Pinpoint the cell where the given text exists, returning its (x, y) midpoint coordinate. 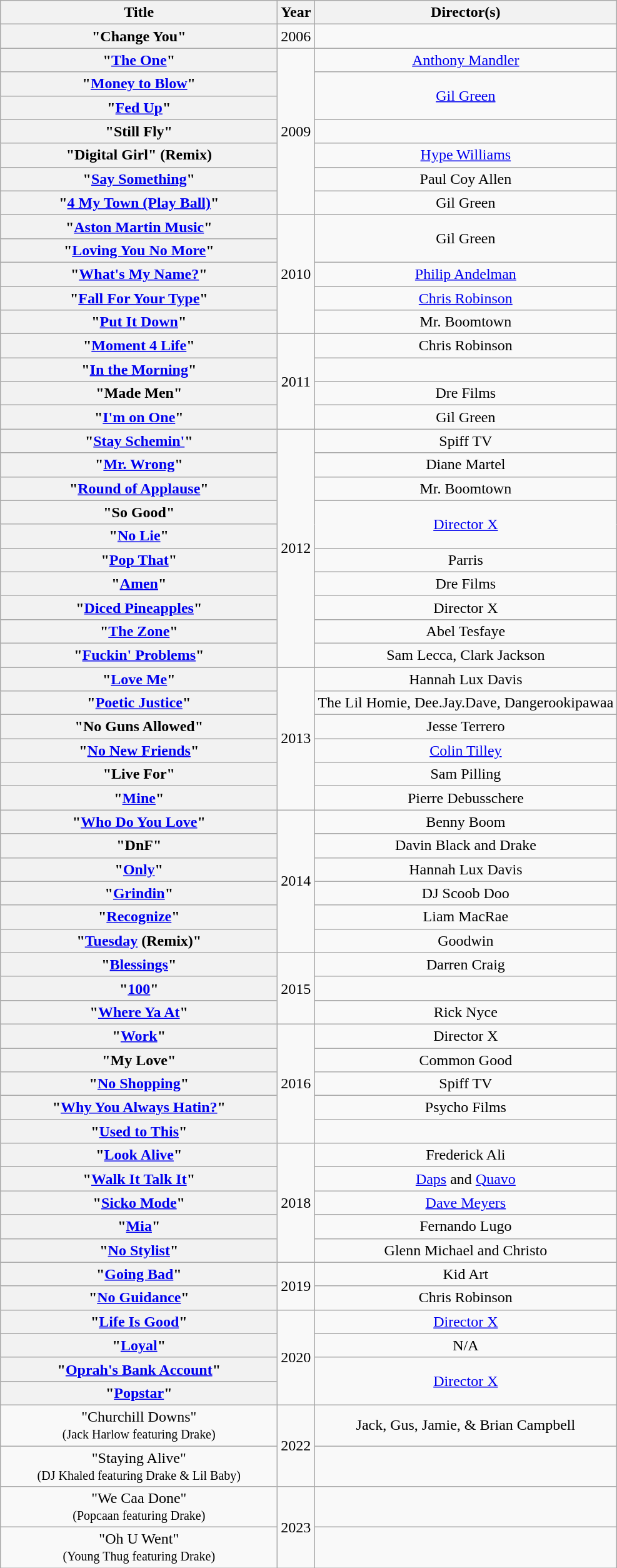
"Mia" (139, 1227)
"Where Ya At" (139, 1012)
"Fuckin' Problems" (139, 655)
"Pop That" (139, 560)
"Diced Pineapples" (139, 607)
Liam MacRae (466, 917)
2022 (296, 1445)
"Oh U Went"(Young Thug featuring Drake) (139, 1547)
2018 (296, 1203)
"In the Morning" (139, 370)
"Round of Applause" (139, 488)
"Work" (139, 1036)
Jack, Gus, Jamie, & Brian Campbell (466, 1425)
"The Zone" (139, 631)
2012 (296, 548)
"Love Me" (139, 679)
"Amen" (139, 584)
2010 (296, 274)
"Look Alive" (139, 1155)
Dave Meyers (466, 1203)
Daps and Quavo (466, 1179)
"Loving You No More" (139, 250)
"Mr. Wrong" (139, 465)
Glenn Michael and Christo (466, 1250)
"Mine" (139, 798)
DJ Scoob Doo (466, 893)
"100" (139, 988)
2016 (296, 1083)
"The One" (139, 60)
"Only" (139, 869)
"Used to This" (139, 1131)
"Why You Always Hatin?" (139, 1108)
2020 (296, 1357)
Title (139, 13)
"Money to Blow" (139, 84)
"Made Men" (139, 393)
"No Guidance" (139, 1298)
Goodwin (466, 941)
"Tuesday (Remix)" (139, 941)
"Blessings" (139, 964)
"What's My Name?" (139, 274)
2014 (296, 881)
Diane Martel (466, 465)
Abel Tesfaye (466, 631)
"Churchill Downs"(Jack Harlow featuring Drake) (139, 1425)
"Aston Martin Music" (139, 226)
N/A (466, 1345)
"Fed Up" (139, 108)
"Loyal" (139, 1345)
"Recognize" (139, 917)
2011 (296, 382)
"Fall For Your Type" (139, 298)
"Sicko Mode" (139, 1203)
"Stay Schemin'" (139, 441)
Director(s) (466, 13)
Frederick Ali (466, 1155)
Benny Boom (466, 822)
"Change You" (139, 36)
Fernando Lugo (466, 1227)
"Walk It Talk It" (139, 1179)
Kid Art (466, 1274)
"Staying Alive"(DJ Khaled featuring Drake & Lil Baby) (139, 1466)
"No New Friends" (139, 751)
Paul Coy Allen (466, 179)
"Who Do You Love" (139, 822)
2015 (296, 988)
Psycho Films (466, 1108)
"So Good" (139, 512)
Sam Pilling (466, 774)
"4 My Town (Play Ball)" (139, 203)
Davin Black and Drake (466, 846)
Colin Tilley (466, 751)
Anthony Mandler (466, 60)
2009 (296, 131)
"No Lie" (139, 536)
"We Caa Done"(Popcaan featuring Drake) (139, 1507)
"Going Bad" (139, 1274)
"No Stylist" (139, 1250)
Pierre Debusschere (466, 798)
"Grindin" (139, 893)
2006 (296, 36)
"Oprah's Bank Account" (139, 1369)
"Digital Girl" (Remix) (139, 155)
"Moment 4 Life" (139, 346)
"No Shopping" (139, 1084)
"Popstar" (139, 1393)
Year (296, 13)
"I'm on One" (139, 417)
"DnF" (139, 846)
"Say Something" (139, 179)
"Life Is Good" (139, 1322)
"Put It Down" (139, 322)
Philip Andelman (466, 274)
Darren Craig (466, 964)
The Lil Homie, Dee.Jay.Dave, Dangerookipawaa (466, 703)
Hype Williams (466, 155)
Parris (466, 560)
Common Good (466, 1060)
"No Guns Allowed" (139, 727)
"My Love" (139, 1060)
2019 (296, 1286)
"Still Fly" (139, 131)
Sam Lecca, Clark Jackson (466, 655)
2023 (296, 1527)
"Poetic Justice" (139, 703)
"Live For" (139, 774)
2013 (296, 738)
Rick Nyce (466, 1012)
Jesse Terrero (466, 727)
